Return [X, Y] of the center of cell containing provided text 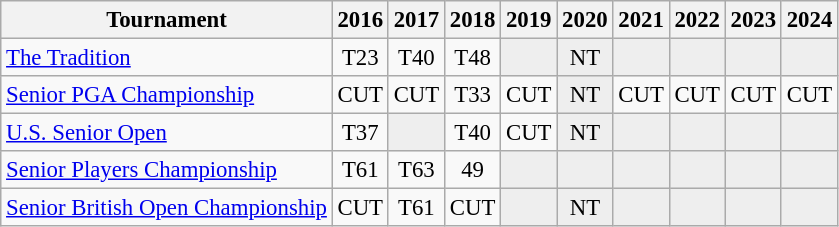
2021 [641, 20]
The Tradition [166, 58]
Senior PGA Championship [166, 95]
2019 [529, 20]
T23 [360, 58]
49 [472, 170]
Senior Players Championship [166, 170]
2022 [697, 20]
2017 [416, 20]
2023 [753, 20]
T37 [360, 133]
T33 [472, 95]
2016 [360, 20]
U.S. Senior Open [166, 133]
Tournament [166, 20]
2020 [585, 20]
T48 [472, 58]
T63 [416, 170]
Senior British Open Championship [166, 208]
2024 [809, 20]
2018 [472, 20]
